Scan for the cell matching the given text and deliver its (X, Y) coordinate at center. 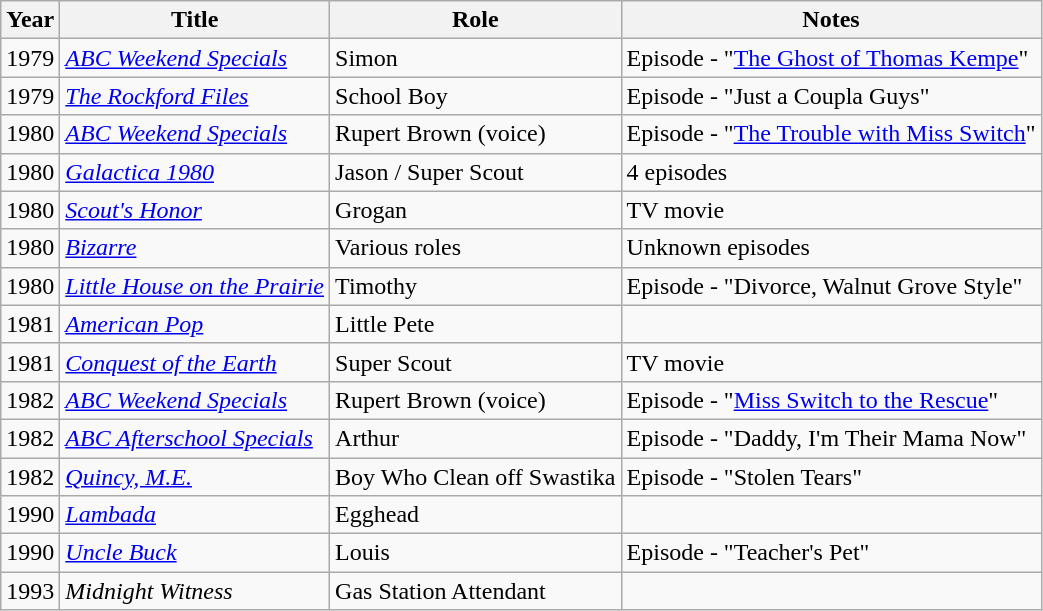
Jason / Super Scout (476, 172)
4 episodes (831, 172)
Episode - "The Ghost of Thomas Kempe" (831, 58)
Arthur (476, 438)
Midnight Witness (195, 591)
Episode - "Daddy, I'm Their Mama Now" (831, 438)
Galactica 1980 (195, 172)
Quincy, M.E. (195, 477)
Episode - "Just a Coupla Guys" (831, 96)
Scout's Honor (195, 210)
Little Pete (476, 324)
Episode - "Teacher's Pet" (831, 553)
ABC Afterschool Specials (195, 438)
Notes (831, 20)
Various roles (476, 248)
Episode - "Miss Switch to the Rescue" (831, 400)
Gas Station Attendant (476, 591)
Timothy (476, 286)
Louis (476, 553)
American Pop (195, 324)
Little House on the Prairie (195, 286)
Episode - "Divorce, Walnut Grove Style" (831, 286)
Uncle Buck (195, 553)
Bizarre (195, 248)
Boy Who Clean off Swastika (476, 477)
Year (30, 20)
Conquest of the Earth (195, 362)
Title (195, 20)
1993 (30, 591)
Episode - "Stolen Tears" (831, 477)
Unknown episodes (831, 248)
Simon (476, 58)
Super Scout (476, 362)
Grogan (476, 210)
Role (476, 20)
Lambada (195, 515)
The Rockford Files (195, 96)
School Boy (476, 96)
Episode - "The Trouble with Miss Switch" (831, 134)
Egghead (476, 515)
